Output the [x, y] coordinate of the center of the cell containing the given text.  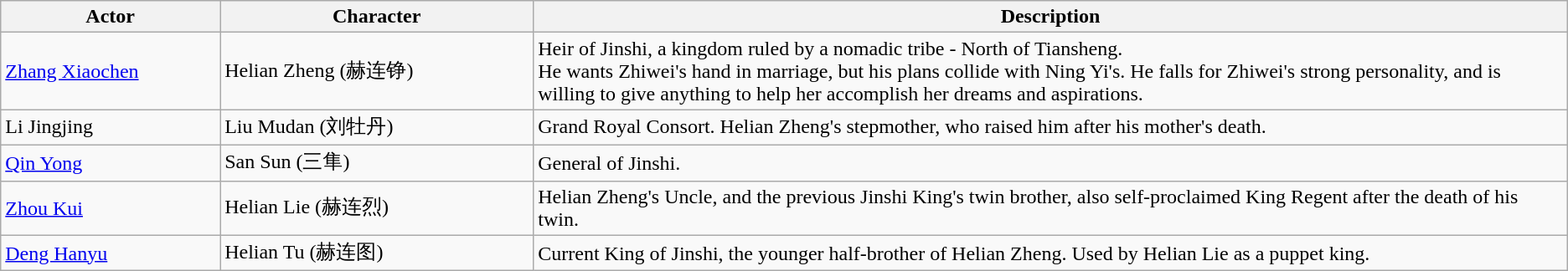
Zhou Kui [111, 207]
Character [377, 17]
Helian Lie (赫连烈) [377, 207]
Zhang Xiaochen [111, 71]
Description [1050, 17]
Deng Hanyu [111, 253]
Current King of Jinshi, the younger half-brother of Helian Zheng. Used by Helian Lie as a puppet king. [1050, 253]
General of Jinshi. [1050, 162]
Helian Zheng (赫连铮) [377, 71]
Qin Yong [111, 162]
Helian Tu (赫连图) [377, 253]
Grand Royal Consort. Helian Zheng's stepmother, who raised him after his mother's death. [1050, 127]
San Sun (三隼) [377, 162]
Actor [111, 17]
Li Jingjing [111, 127]
Helian Zheng's Uncle, and the previous Jinshi King's twin brother, also self-proclaimed King Regent after the death of his twin. [1050, 207]
Liu Mudan (刘牡丹) [377, 127]
